Detect which cell encompasses the target text, then output its [x, y] center coordinate. 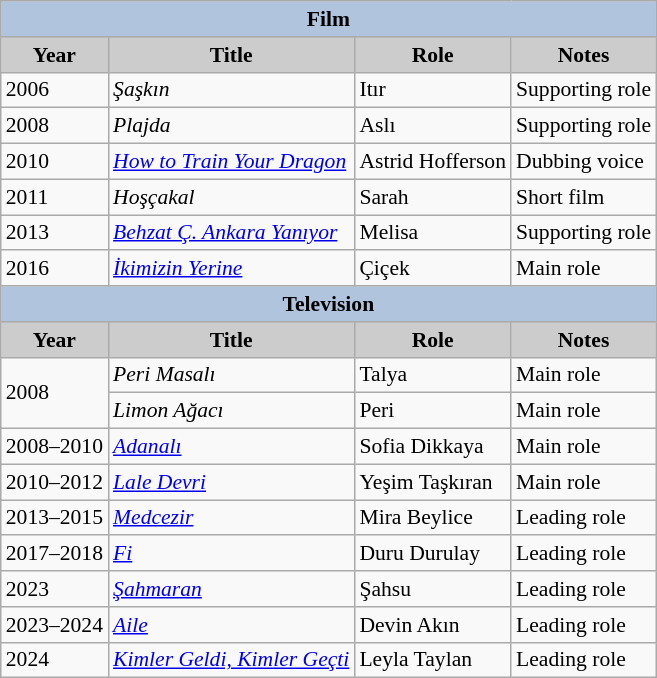
Television [328, 304]
Fi [231, 554]
2011 [54, 197]
2013–2015 [54, 518]
İkimizin Yerine [231, 269]
Çiçek [432, 269]
Aslı [432, 126]
2023–2024 [54, 625]
Mira Beylice [432, 518]
Sofia Dikkaya [432, 447]
2016 [54, 269]
Şaşkın [231, 90]
Devin Akın [432, 625]
Şahsu [432, 589]
Itır [432, 90]
2013 [54, 233]
Medcezir [231, 518]
Limon Ağacı [231, 411]
Peri [432, 411]
Sarah [432, 197]
Plajda [231, 126]
Peri Masalı [231, 375]
Film [328, 19]
2008–2010 [54, 447]
Dubbing voice [584, 162]
Lale Devri [231, 482]
2006 [54, 90]
2017–2018 [54, 554]
Duru Durulay [432, 554]
Astrid Hofferson [432, 162]
Aile [231, 625]
Melisa [432, 233]
Leyla Taylan [432, 660]
Yeşim Taşkıran [432, 482]
2010 [54, 162]
Şahmaran [231, 589]
Kimler Geldi, Kimler Geçti [231, 660]
2010–2012 [54, 482]
Behzat Ç. Ankara Yanıyor [231, 233]
Adanalı [231, 447]
Hoşçakal [231, 197]
Talya [432, 375]
Short film [584, 197]
2024 [54, 660]
How to Train Your Dragon [231, 162]
2023 [54, 589]
